Return (X, Y) of the center of cell containing provided text 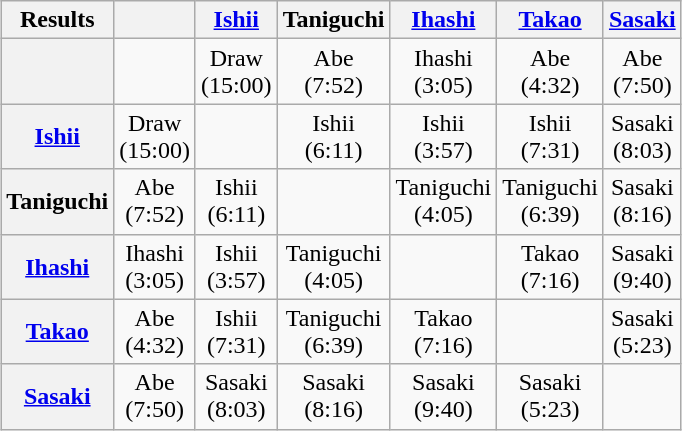
Results (58, 20)
